From the cell containing the given text, extract its center point as (X, Y) coordinate. 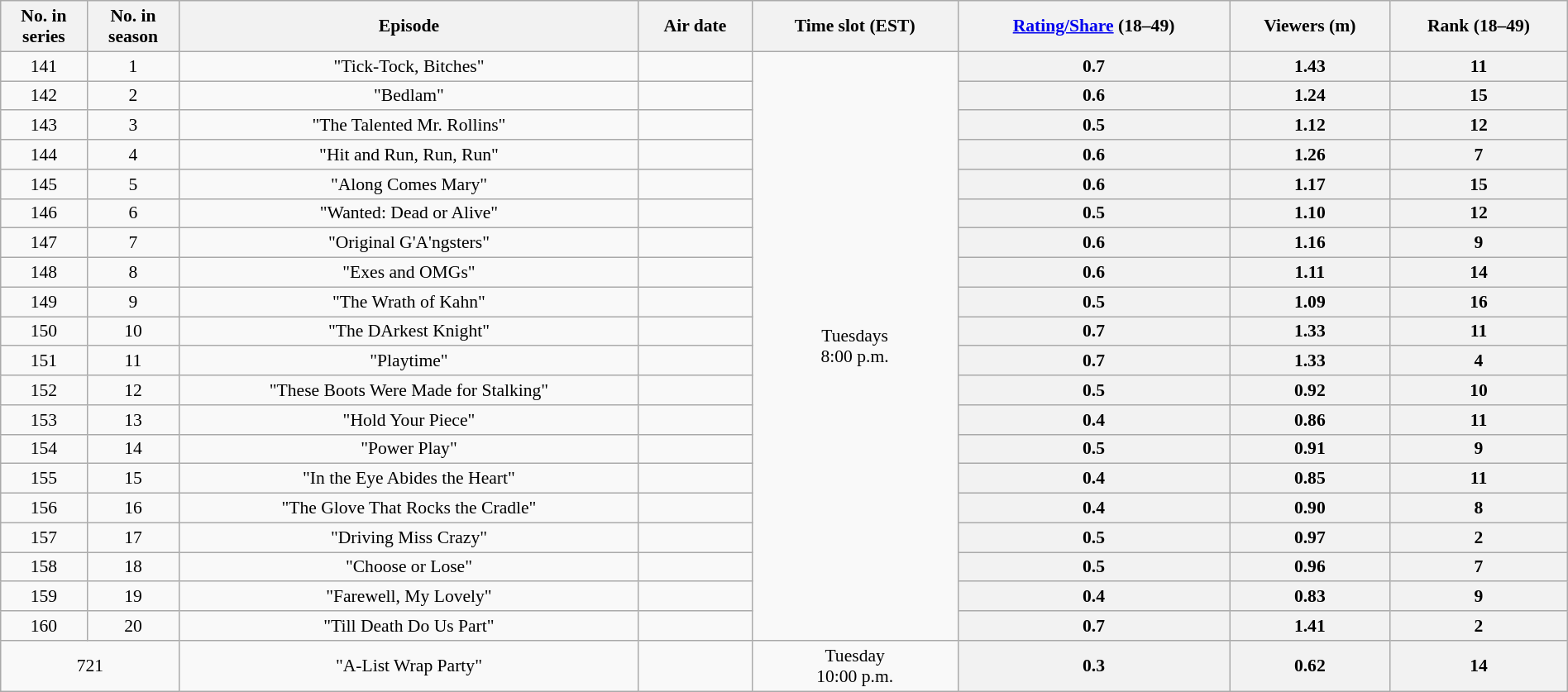
"Power Play" (409, 449)
159 (44, 597)
1.24 (1310, 96)
1.26 (1310, 155)
157 (44, 537)
146 (44, 213)
142 (44, 96)
"A-List Wrap Party" (409, 666)
0.91 (1310, 449)
152 (44, 390)
"Bedlam" (409, 96)
158 (44, 567)
"The Wrath of Kahn" (409, 302)
150 (44, 332)
"Hit and Run, Run, Run" (409, 155)
"These Boots Were Made for Stalking" (409, 390)
144 (44, 155)
"Exes and OMGs" (409, 273)
151 (44, 361)
156 (44, 508)
143 (44, 126)
0.96 (1310, 567)
Tuesday10:00 p.m. (855, 666)
"Playtime" (409, 361)
1 (133, 66)
0.86 (1310, 420)
"The Glove That Rocks the Cradle" (409, 508)
721 (90, 666)
19 (133, 597)
No. inseries (44, 26)
"In the Eye Abides the Heart" (409, 479)
148 (44, 273)
No. inseason (133, 26)
145 (44, 184)
"Wanted: Dead or Alive" (409, 213)
Air date (695, 26)
0.92 (1310, 390)
"Till Death Do Us Part" (409, 626)
1.10 (1310, 213)
"Driving Miss Crazy" (409, 537)
0.83 (1310, 597)
13 (133, 420)
155 (44, 479)
153 (44, 420)
6 (133, 213)
147 (44, 243)
0.97 (1310, 537)
1.11 (1310, 273)
0.90 (1310, 508)
"Along Comes Mary" (409, 184)
Rank (18–49) (1479, 26)
154 (44, 449)
"The DArkest Knight" (409, 332)
160 (44, 626)
0.62 (1310, 666)
20 (133, 626)
1.43 (1310, 66)
1.17 (1310, 184)
"The Talented Mr. Rollins" (409, 126)
Time slot (EST) (855, 26)
3 (133, 126)
Episode (409, 26)
1.09 (1310, 302)
"Farewell, My Lovely" (409, 597)
149 (44, 302)
"Hold Your Piece" (409, 420)
141 (44, 66)
1.41 (1310, 626)
5 (133, 184)
"Choose or Lose" (409, 567)
"Original G'A'ngsters" (409, 243)
"Tick-Tock, Bitches" (409, 66)
Tuesdays8:00 p.m. (855, 346)
0.85 (1310, 479)
0.3 (1093, 666)
Viewers (m) (1310, 26)
Rating/Share (18–49) (1093, 26)
1.16 (1310, 243)
17 (133, 537)
18 (133, 567)
1.12 (1310, 126)
